From the cell containing the given text, extract its center point as [x, y] coordinate. 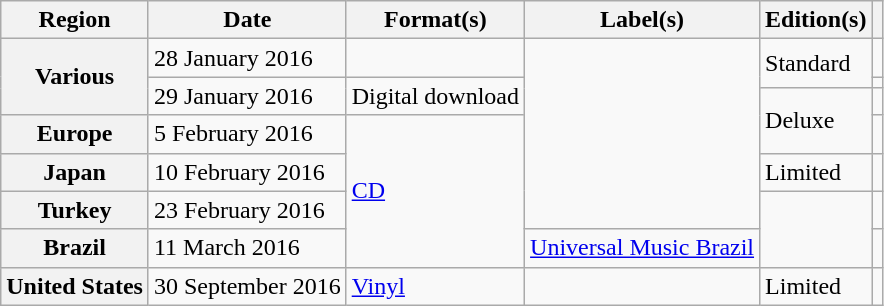
5 February 2016 [247, 134]
Various [75, 77]
Format(s) [435, 20]
10 February 2016 [247, 172]
28 January 2016 [247, 58]
Edition(s) [816, 20]
30 September 2016 [247, 286]
CD [435, 191]
Brazil [75, 248]
Japan [75, 172]
Europe [75, 134]
Deluxe [816, 120]
Vinyl [435, 286]
Turkey [75, 210]
Digital download [435, 96]
Universal Music Brazil [642, 248]
Label(s) [642, 20]
Date [247, 20]
United States [75, 286]
23 February 2016 [247, 210]
Region [75, 20]
29 January 2016 [247, 96]
Standard [816, 64]
11 March 2016 [247, 248]
